Scan for the cell matching the given text and deliver its [X, Y] coordinate at center. 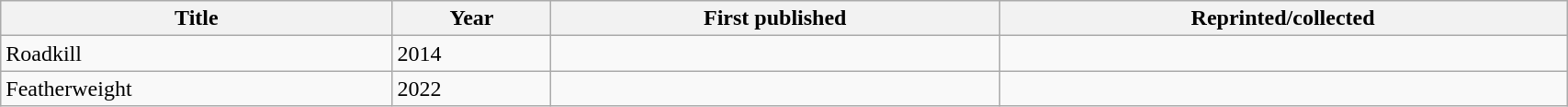
2022 [472, 89]
2014 [472, 53]
Title [197, 18]
Featherweight [197, 89]
First published [775, 18]
Roadkill [197, 53]
Year [472, 18]
Reprinted/collected [1283, 18]
